Capture the cell that displays the provided text and extract its (X, Y) central coordinate. 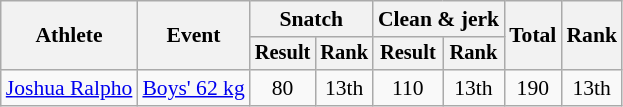
80 (283, 88)
190 (532, 88)
Athlete (70, 36)
Event (193, 36)
Snatch (312, 19)
Clean & jerk (438, 19)
Joshua Ralpho (70, 88)
Total (532, 36)
Boys' 62 kg (193, 88)
110 (408, 88)
